From the cell containing the given text, extract its center point as (x, y) coordinate. 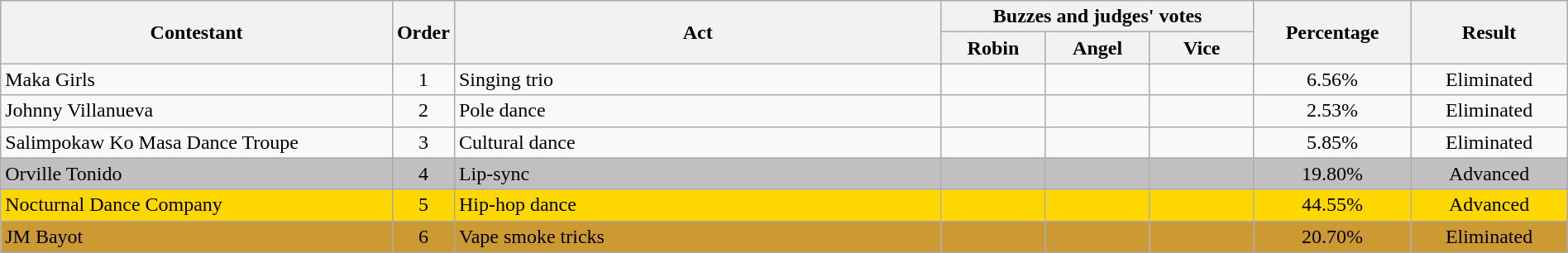
Cultural dance (697, 142)
Robin (993, 48)
6.56% (1331, 79)
Johnny Villanueva (197, 111)
20.70% (1331, 236)
Singing trio (697, 79)
JM Bayot (197, 236)
44.55% (1331, 205)
19.80% (1331, 174)
Angel (1097, 48)
Orville Tonido (197, 174)
Salimpokaw Ko Masa Dance Troupe (197, 142)
1 (423, 79)
Pole dance (697, 111)
Nocturnal Dance Company (197, 205)
6 (423, 236)
Result (1489, 32)
3 (423, 142)
Vice (1202, 48)
Percentage (1331, 32)
Buzzes and judges' votes (1097, 17)
5 (423, 205)
Maka Girls (197, 79)
Vape smoke tricks (697, 236)
2.53% (1331, 111)
Contestant (197, 32)
Hip-hop dance (697, 205)
Order (423, 32)
Lip-sync (697, 174)
Act (697, 32)
5.85% (1331, 142)
4 (423, 174)
2 (423, 111)
